Output the (x, y) coordinate of the center of the cell containing the given text.  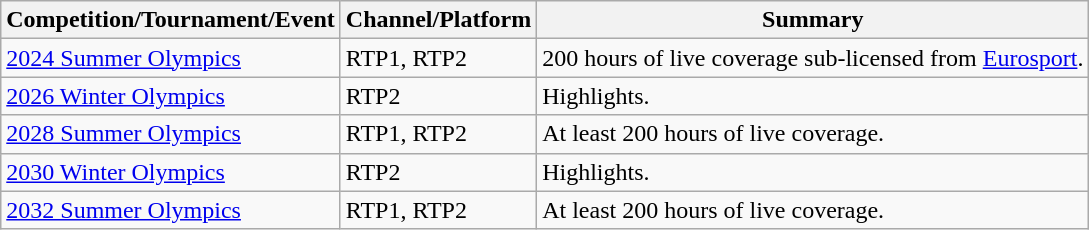
2026 Winter Olympics (171, 96)
Competition/Tournament/Event (171, 20)
200 hours of live coverage sub-licensed from Eurosport. (813, 58)
2024 Summer Olympics (171, 58)
2030 Winter Olympics (171, 172)
2028 Summer Olympics (171, 134)
Channel/Platform (438, 20)
2032 Summer Olympics (171, 210)
Summary (813, 20)
